Extract the (x, y) coordinate from the center of the cell holding the provided text.  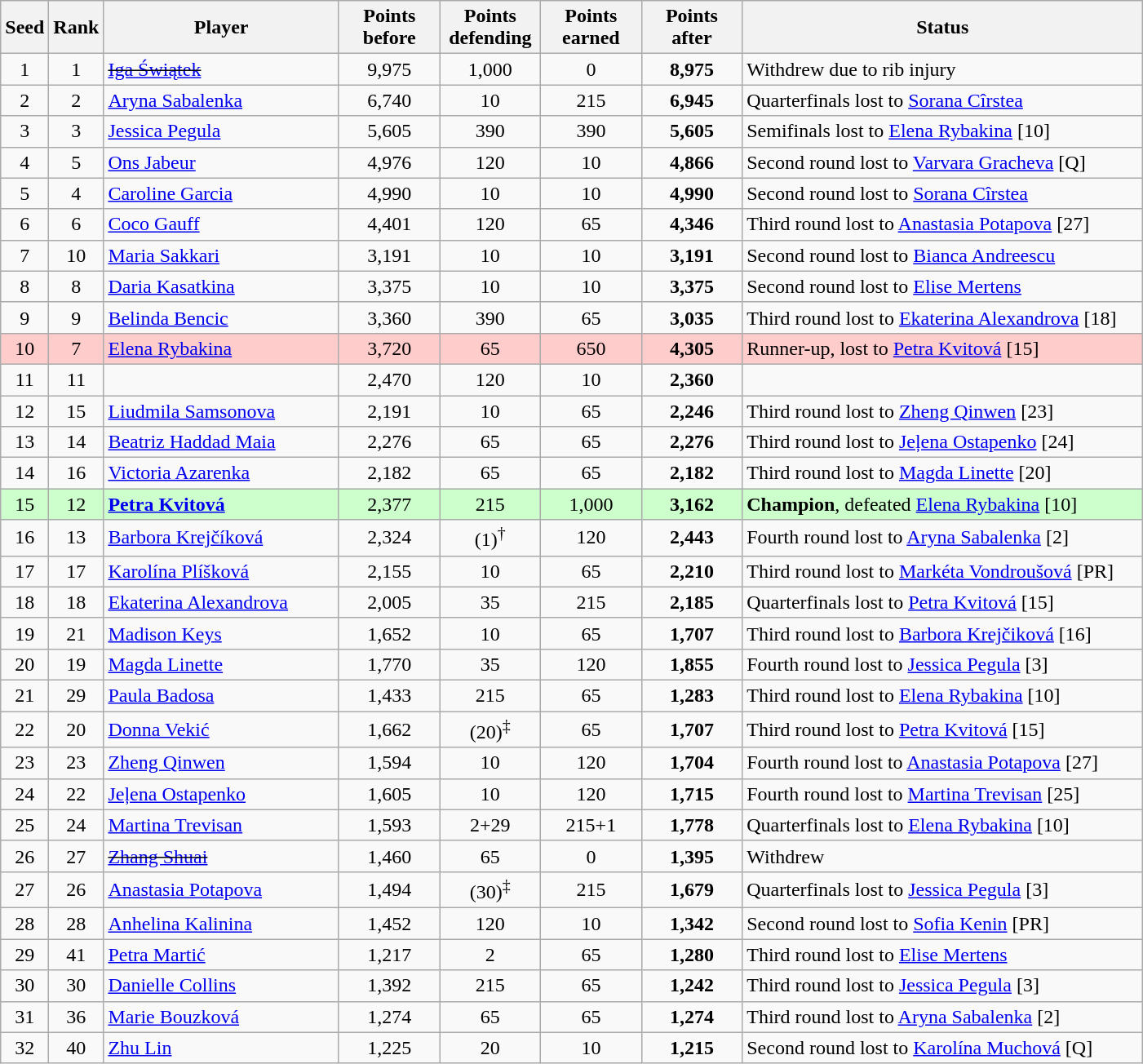
Daria Kasatkina (222, 286)
Paula Badosa (222, 696)
Anastasia Potapova (222, 889)
Player (222, 28)
1,778 (692, 825)
1,280 (692, 955)
4,866 (692, 162)
Points earned (591, 28)
Jessica Pegula (222, 131)
1,715 (692, 794)
Second round lost to Sorana Cîrstea (943, 193)
Runner-up, lost to Petra Kvitová [15] (943, 348)
Marie Bouzková (222, 1017)
2+29 (490, 825)
1,392 (389, 986)
Donna Vekić (222, 729)
Coco Gauff (222, 224)
Third round lost to Jeļena Ostapenko [24] (943, 442)
215+1 (591, 825)
Second round lost to Elise Mertens (943, 286)
Barbora Krejčíková (222, 539)
1,342 (692, 924)
3,360 (389, 317)
Zhang Shuai (222, 856)
(20)‡ (490, 729)
Third round lost to Anastasia Potapova [27] (943, 224)
2,191 (389, 410)
1,662 (389, 729)
Ekaterina Alexandrova (222, 602)
Petra Martić (222, 955)
Quarterfinals lost to Petra Kvitová [15] (943, 602)
2,005 (389, 602)
Third round lost to Ekaterina Alexandrova [18] (943, 317)
3,720 (389, 348)
Third round lost to Zheng Qinwen [23] (943, 410)
2,324 (389, 539)
1,494 (389, 889)
1,593 (389, 825)
Liudmila Samsonova (222, 410)
Zhu Lin (222, 1048)
1,452 (389, 924)
2,246 (692, 410)
Fourth round lost to Jessica Pegula [3] (943, 664)
25 (24, 825)
Belinda Bencic (222, 317)
3,162 (692, 504)
1,652 (389, 633)
Third round lost to Aryna Sabalenka [2] (943, 1017)
Petra Kvitová (222, 504)
Points after (692, 28)
2,210 (692, 571)
Danielle Collins (222, 986)
Karolína Plíšková (222, 571)
Aryna Sabalenka (222, 100)
1,679 (692, 889)
650 (591, 348)
Third round lost to Petra Kvitová [15] (943, 729)
1,460 (389, 856)
2,443 (692, 539)
1,283 (692, 696)
1,225 (389, 1048)
Second round lost to Karolína Muchová [Q] (943, 1048)
Third round lost to Magda Linette [20] (943, 473)
8,975 (692, 69)
36 (77, 1017)
Martina Trevisan (222, 825)
1,704 (692, 763)
Third round lost to Barbora Krejčiková [16] (943, 633)
Elena Rybakina (222, 348)
2,155 (389, 571)
(1)† (490, 539)
Iga Świątek (222, 69)
Jeļena Ostapenko (222, 794)
9,975 (389, 69)
1,215 (692, 1048)
Fourth round lost to Martina Trevisan [25] (943, 794)
Second round lost to Sofia Kenin [PR] (943, 924)
2,360 (692, 379)
Beatriz Haddad Maia (222, 442)
Third round lost to Markéta Vondroušová [PR] (943, 571)
Caroline Garcia (222, 193)
1,605 (389, 794)
4,305 (692, 348)
41 (77, 955)
Second round lost to Bianca Andreescu (943, 255)
6,945 (692, 100)
Withdrew (943, 856)
Rank (77, 28)
Third round lost to Jessica Pegula [3] (943, 986)
4,401 (389, 224)
Fourth round lost to Aryna Sabalenka [2] (943, 539)
Quarterfinals lost to Sorana Cîrstea (943, 100)
1,395 (692, 856)
Magda Linette (222, 664)
Status (943, 28)
Points before (389, 28)
3,035 (692, 317)
1,594 (389, 763)
31 (24, 1017)
4,976 (389, 162)
Fourth round lost to Anastasia Potapova [27] (943, 763)
2,185 (692, 602)
Second round lost to Varvara Gracheva [Q] (943, 162)
1,217 (389, 955)
(30)‡ (490, 889)
Ons Jabeur (222, 162)
Seed (24, 28)
2,470 (389, 379)
Third round lost to Elise Mertens (943, 955)
4,346 (692, 224)
1,242 (692, 986)
Anhelina Kalinina (222, 924)
Champion, defeated Elena Rybakina [10] (943, 504)
1,770 (389, 664)
Maria Sakkari (222, 255)
Quarterfinals lost to Elena Rybakina [10] (943, 825)
32 (24, 1048)
Quarterfinals lost to Jessica Pegula [3] (943, 889)
6,740 (389, 100)
Points defending (490, 28)
1,433 (389, 696)
1,855 (692, 664)
Third round lost to Elena Rybakina [10] (943, 696)
Semifinals lost to Elena Rybakina [10] (943, 131)
Madison Keys (222, 633)
Withdrew due to rib injury (943, 69)
Zheng Qinwen (222, 763)
40 (77, 1048)
2,377 (389, 504)
Victoria Azarenka (222, 473)
